Extract the [X, Y] coordinate from the center of the cell holding the provided text.  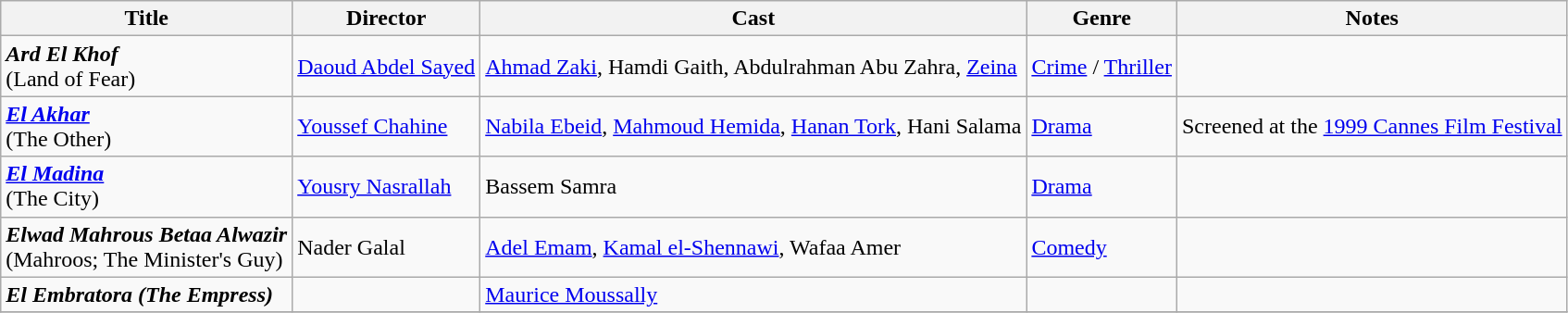
Bassem Samra [753, 187]
Director [387, 19]
Crime / Thriller [1101, 67]
El Embratora (The Empress) [146, 294]
Nabila Ebeid, Mahmoud Hemida, Hanan Tork, Hani Salama [753, 126]
Youssef Chahine [387, 126]
Adel Emam, Kamal el-Shennawi, Wafaa Amer [753, 246]
Genre [1101, 19]
Notes [1372, 19]
Screened at the 1999 Cannes Film Festival [1372, 126]
Title [146, 19]
Daoud Abdel Sayed [387, 67]
Maurice Moussally [753, 294]
Cast [753, 19]
Comedy [1101, 246]
El Madina(The City) [146, 187]
Ahmad Zaki, Hamdi Gaith, Abdulrahman Abu Zahra, Zeina [753, 67]
Ard El Khof(Land of Fear) [146, 67]
Nader Galal [387, 246]
Yousry Nasrallah [387, 187]
Elwad Mahrous Betaa Alwazir(Mahroos; The Minister's Guy) [146, 246]
El Akhar(The Other) [146, 126]
